Determine the [X, Y] coordinate at the center of the cell enclosing the given text.  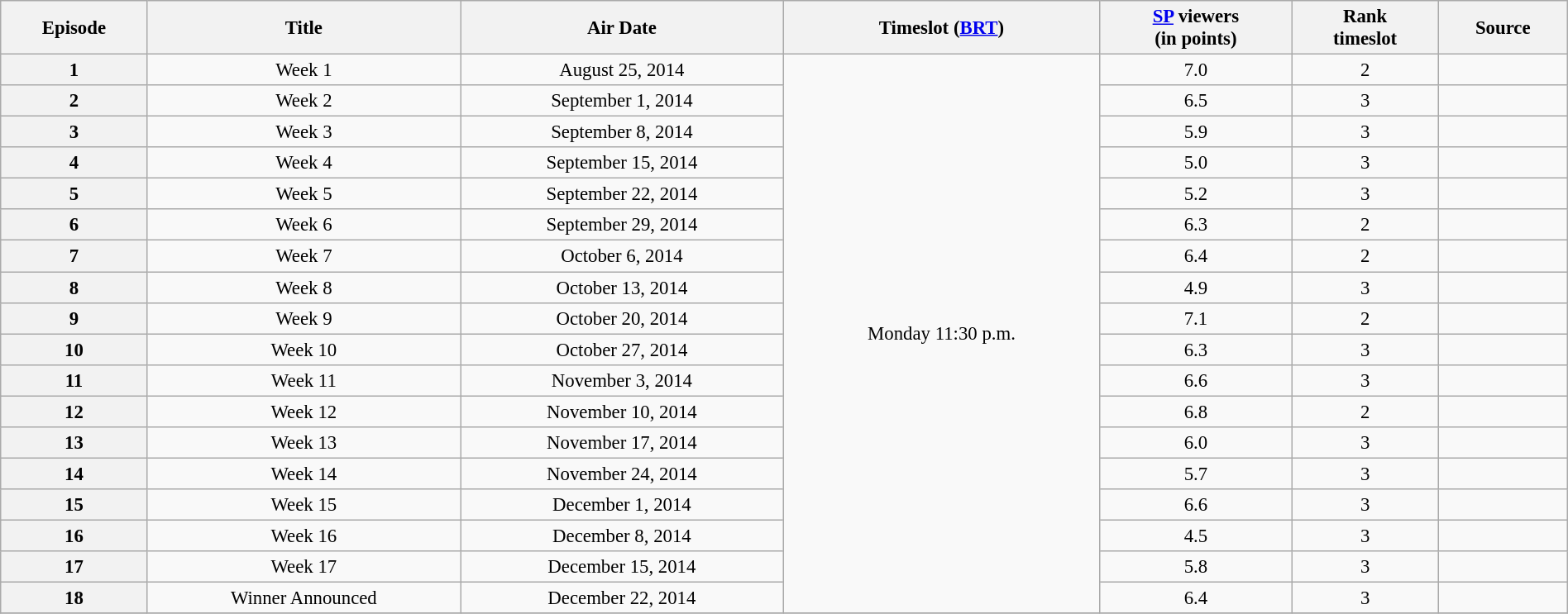
December 8, 2014 [622, 535]
5.0 [1196, 163]
Ranktimeslot [1365, 28]
Title [304, 28]
Week 8 [304, 288]
Week 1 [304, 70]
16 [74, 535]
7.0 [1196, 70]
Week 7 [304, 256]
September 1, 2014 [622, 101]
Monday 11:30 p.m. [941, 334]
September 15, 2014 [622, 163]
17 [74, 567]
Week 3 [304, 132]
Week 12 [304, 412]
6.8 [1196, 412]
November 10, 2014 [622, 412]
4.5 [1196, 535]
4.9 [1196, 288]
Episode [74, 28]
7.1 [1196, 318]
Week 5 [304, 194]
Week 16 [304, 535]
Week 11 [304, 380]
August 25, 2014 [622, 70]
December 15, 2014 [622, 567]
September 29, 2014 [622, 226]
Winner Announced [304, 598]
Air Date [622, 28]
Week 13 [304, 443]
November 17, 2014 [622, 443]
Week 14 [304, 474]
Week 15 [304, 505]
4 [74, 163]
October 20, 2014 [622, 318]
Week 6 [304, 226]
Week 10 [304, 350]
7 [74, 256]
1 [74, 70]
December 1, 2014 [622, 505]
Week 17 [304, 567]
Week 2 [304, 101]
12 [74, 412]
5.8 [1196, 567]
September 22, 2014 [622, 194]
14 [74, 474]
November 3, 2014 [622, 380]
9 [74, 318]
5.2 [1196, 194]
5.9 [1196, 132]
6 [74, 226]
December 22, 2014 [622, 598]
15 [74, 505]
September 8, 2014 [622, 132]
8 [74, 288]
10 [74, 350]
6.5 [1196, 101]
18 [74, 598]
13 [74, 443]
October 6, 2014 [622, 256]
5 [74, 194]
October 13, 2014 [622, 288]
October 27, 2014 [622, 350]
6.0 [1196, 443]
November 24, 2014 [622, 474]
Week 4 [304, 163]
Timeslot (BRT) [941, 28]
Week 9 [304, 318]
Source [1503, 28]
11 [74, 380]
5.7 [1196, 474]
SP viewers(in points) [1196, 28]
